Return the [x, y] coordinate for the center point of the cell that contains the specified text.  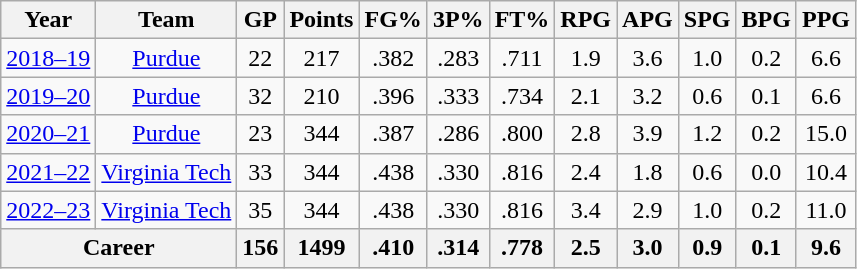
FT% [522, 20]
APG [648, 20]
.382 [393, 58]
2020–21 [48, 134]
2019–20 [48, 96]
.711 [522, 58]
3P% [458, 20]
2.4 [586, 172]
1499 [322, 248]
3.0 [648, 248]
2.9 [648, 210]
0.0 [766, 172]
210 [322, 96]
SPG [707, 20]
Career [119, 248]
156 [260, 248]
Points [322, 20]
.396 [393, 96]
9.6 [826, 248]
33 [260, 172]
11.0 [826, 210]
1.8 [648, 172]
2.1 [586, 96]
3.6 [648, 58]
.387 [393, 134]
22 [260, 58]
2021–22 [48, 172]
15.0 [826, 134]
3.2 [648, 96]
.286 [458, 134]
2.5 [586, 248]
BPG [766, 20]
.314 [458, 248]
.333 [458, 96]
Year [48, 20]
217 [322, 58]
.800 [522, 134]
Team [166, 20]
1.2 [707, 134]
.283 [458, 58]
GP [260, 20]
35 [260, 210]
RPG [586, 20]
1.9 [586, 58]
32 [260, 96]
23 [260, 134]
0.9 [707, 248]
3.9 [648, 134]
.778 [522, 248]
2022–23 [48, 210]
10.4 [826, 172]
.734 [522, 96]
2018–19 [48, 58]
PPG [826, 20]
3.4 [586, 210]
2.8 [586, 134]
.410 [393, 248]
FG% [393, 20]
